Output the (X, Y) coordinate of the center of the cell containing the given text.  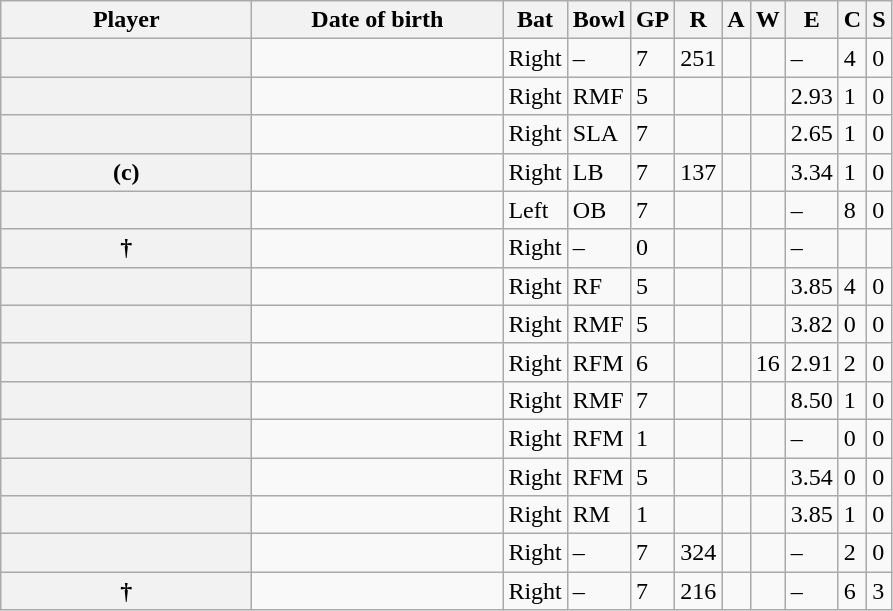
RM (598, 515)
16 (768, 362)
(c) (126, 172)
3.82 (812, 324)
Left (535, 210)
GP (652, 20)
SLA (598, 134)
LB (598, 172)
R (698, 20)
S (879, 20)
OB (598, 210)
W (768, 20)
8 (852, 210)
RF (598, 286)
2.91 (812, 362)
E (812, 20)
2.65 (812, 134)
C (852, 20)
Player (126, 20)
Bat (535, 20)
3.54 (812, 477)
3.34 (812, 172)
Bowl (598, 20)
3 (879, 591)
137 (698, 172)
A (736, 20)
216 (698, 591)
8.50 (812, 400)
324 (698, 553)
2.93 (812, 96)
Date of birth (378, 20)
251 (698, 58)
